For the text-containing cell, return its midpoint in [x, y] coordinate format. 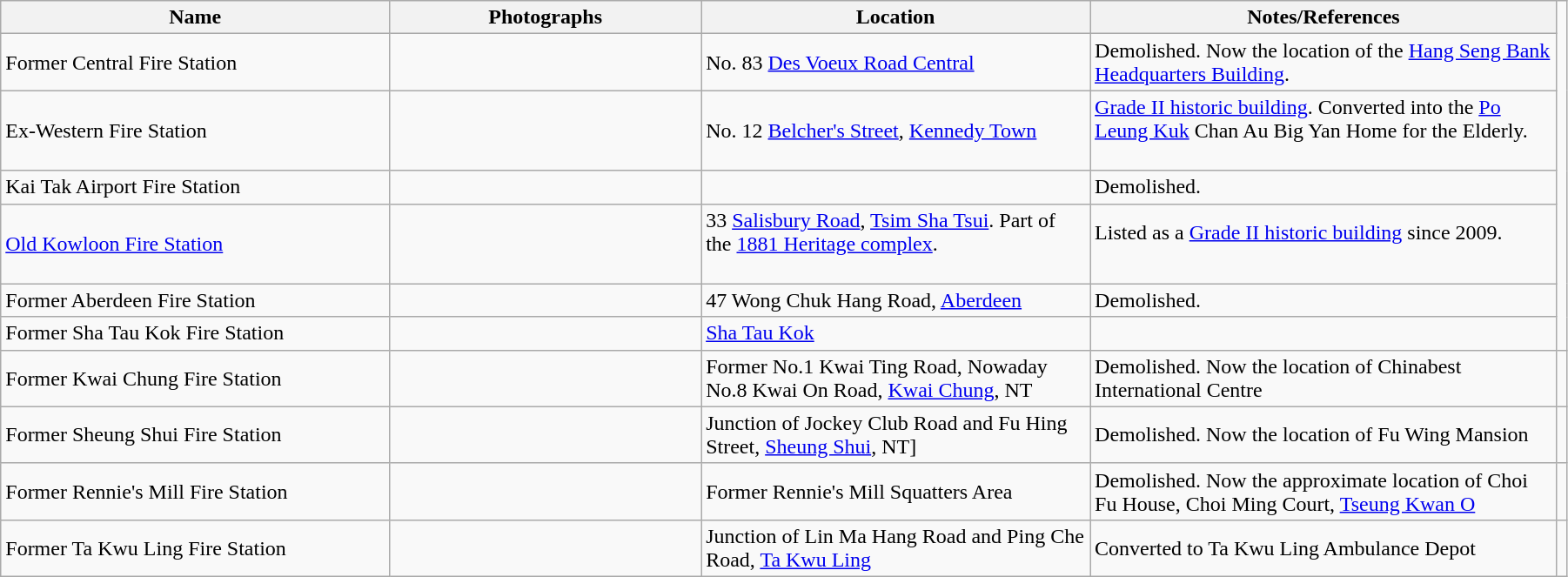
Converted to Ta Kwu Ling Ambulance Depot [1324, 548]
Location [896, 17]
Former Central Fire Station [195, 63]
33 Salisbury Road, Tsim Sha Tsui. Part of the 1881 Heritage complex. [896, 244]
No. 12 Belcher's Street, Kennedy Town [896, 131]
Former Sha Tau Kok Fire Station [195, 333]
Grade II historic building. Converted into the Po Leung Kuk Chan Au Big Yan Home for the Elderly. [1324, 131]
Name [195, 17]
47 Wong Chuk Hang Road, Aberdeen [896, 300]
Junction of Lin Ma Hang Road and Ping Che Road, Ta Kwu Ling [896, 548]
Kai Tak Airport Fire Station [195, 187]
Demolished. Now the approximate location of Choi Fu House, Choi Ming Court, Tseung Kwan O [1324, 491]
Photographs [546, 17]
Demolished. Now the location of Chinabest International Centre [1324, 378]
Former Rennie's Mill Squatters Area [896, 491]
Notes/References [1324, 17]
Demolished. Now the location of the Hang Seng Bank Headquarters Building. [1324, 63]
Former Ta Kwu Ling Fire Station [195, 548]
Former No.1 Kwai Ting Road, Nowaday No.8 Kwai On Road, Kwai Chung, NT [896, 378]
Former Rennie's Mill Fire Station [195, 491]
Junction of Jockey Club Road and Fu Hing Street, Sheung Shui, NT] [896, 435]
Former Kwai Chung Fire Station [195, 378]
Former Aberdeen Fire Station [195, 300]
Old Kowloon Fire Station [195, 244]
Former Sheung Shui Fire Station [195, 435]
Ex-Western Fire Station [195, 131]
No. 83 Des Voeux Road Central [896, 63]
Demolished. Now the location of Fu Wing Mansion [1324, 435]
Sha Tau Kok [896, 333]
Listed as a Grade II historic building since 2009. [1324, 244]
